Capture the cell that displays the provided text and extract its [x, y] central coordinate. 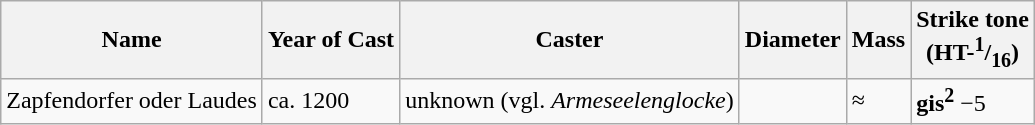
Name [132, 40]
ca. 1200 [330, 102]
Caster [570, 40]
gis2 −5 [973, 102]
unknown (vgl. Armeseelenglocke) [570, 102]
Mass [878, 40]
≈ [878, 102]
Strike tone(HT-1/16) [973, 40]
Year of Cast [330, 40]
Zapfendorfer oder Laudes [132, 102]
Diameter [792, 40]
